Find where the given text appears and provide that cell's center as (x, y) coordinate. 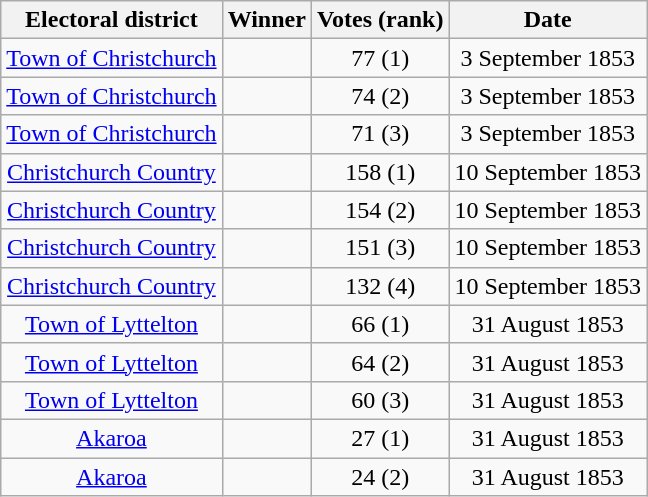
154 (2) (380, 210)
77 (1) (380, 58)
64 (2) (380, 362)
74 (2) (380, 96)
Winner (266, 20)
60 (3) (380, 400)
66 (1) (380, 324)
Votes (rank) (380, 20)
158 (1) (380, 172)
Electoral district (112, 20)
27 (1) (380, 438)
24 (2) (380, 477)
151 (3) (380, 248)
71 (3) (380, 134)
Date (548, 20)
132 (4) (380, 286)
